Provide the (X, Y) coordinate of the cell's center where the given text is located.  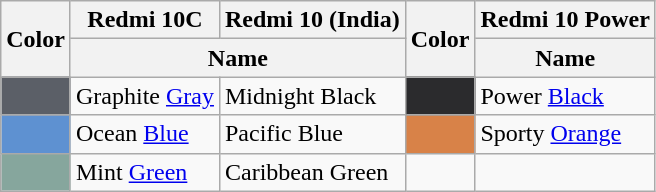
Graphite Gray (144, 96)
Midnight Black (312, 96)
Redmi 10 (India) (312, 20)
Redmi 10C (144, 20)
Power Black (565, 96)
Sporty Orange (565, 134)
Redmi 10 Power (565, 20)
Ocean Blue (144, 134)
Pacific Blue (312, 134)
Caribbean Green (312, 172)
Mint Green (144, 172)
